Identify which cell holds the provided text, then report its (X, Y) central coordinate. 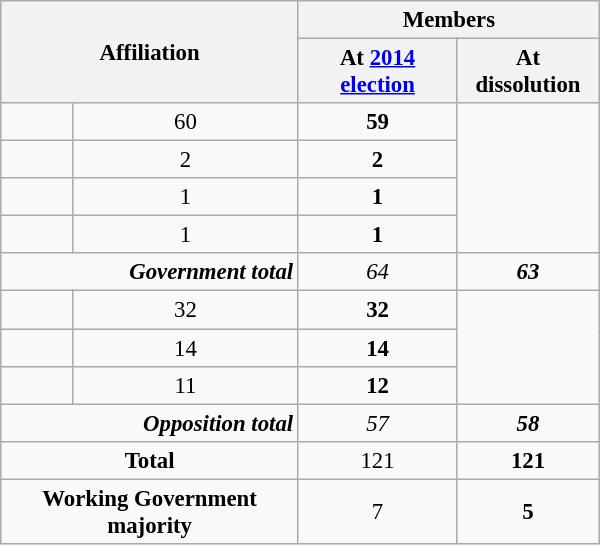
59 (377, 122)
11 (185, 385)
Working Government majority (150, 512)
Members (448, 20)
Affiliation (150, 52)
63 (528, 273)
Total (150, 460)
Opposition total (150, 423)
Government total (150, 273)
58 (528, 423)
At 2014 election (377, 72)
57 (377, 423)
7 (377, 512)
At dissolution (528, 72)
12 (377, 385)
5 (528, 512)
60 (185, 122)
64 (377, 273)
